Extract the [X, Y] coordinate from the center of the cell holding the provided text.  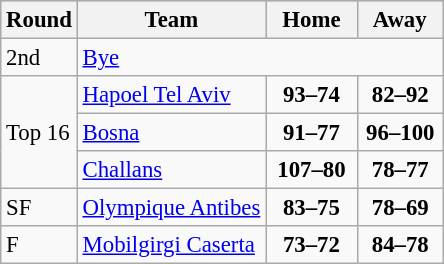
93–74 [312, 95]
Top 16 [39, 132]
Olympique Antibes [171, 208]
Mobilgirgi Caserta [171, 245]
84–78 [400, 245]
78–69 [400, 208]
Round [39, 20]
Bye [260, 58]
107–80 [312, 170]
82–92 [400, 95]
Challans [171, 170]
2nd [39, 58]
SF [39, 208]
Hapoel Tel Aviv [171, 95]
78–77 [400, 170]
96–100 [400, 133]
91–77 [312, 133]
Away [400, 20]
83–75 [312, 208]
73–72 [312, 245]
Team [171, 20]
Home [312, 20]
Bosna [171, 133]
F [39, 245]
